Return (X, Y) of the center of cell containing provided text 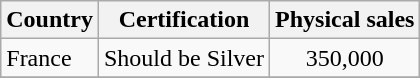
Physical sales (345, 20)
Country (50, 20)
Certification (184, 20)
350,000 (345, 58)
Should be Silver (184, 58)
France (50, 58)
